Return the [x, y] coordinate for the center point of the cell that contains the specified text.  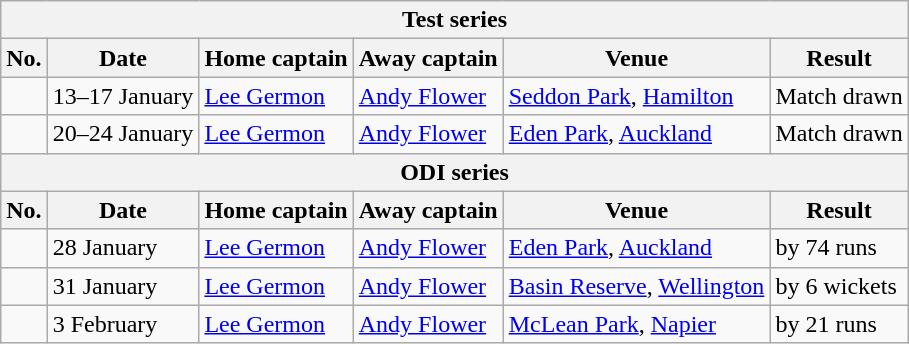
Basin Reserve, Wellington [636, 286]
28 January [123, 248]
3 February [123, 324]
Test series [454, 20]
13–17 January [123, 96]
ODI series [454, 172]
by 6 wickets [839, 286]
by 21 runs [839, 324]
Seddon Park, Hamilton [636, 96]
31 January [123, 286]
20–24 January [123, 134]
McLean Park, Napier [636, 324]
by 74 runs [839, 248]
